Locate the cell with the specified text and output its [x, y] center coordinate. 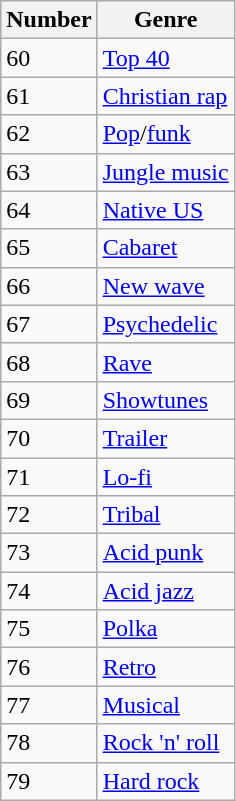
Pop/funk [166, 134]
Polka [166, 629]
Number [49, 20]
77 [49, 705]
Acid jazz [166, 591]
73 [49, 553]
Showtunes [166, 400]
74 [49, 591]
68 [49, 362]
72 [49, 515]
Christian rap [166, 96]
Native US [166, 210]
70 [49, 438]
Hard rock [166, 781]
64 [49, 210]
Jungle music [166, 172]
Genre [166, 20]
75 [49, 629]
79 [49, 781]
Musical [166, 705]
Tribal [166, 515]
New wave [166, 286]
Acid punk [166, 553]
69 [49, 400]
63 [49, 172]
Cabaret [166, 248]
67 [49, 324]
65 [49, 248]
Top 40 [166, 58]
60 [49, 58]
66 [49, 286]
61 [49, 96]
62 [49, 134]
Lo-fi [166, 477]
71 [49, 477]
78 [49, 743]
Psychedelic [166, 324]
Rock 'n' roll [166, 743]
Rave [166, 362]
76 [49, 667]
Retro [166, 667]
Trailer [166, 438]
